From the cell containing the given text, extract its center point as (X, Y) coordinate. 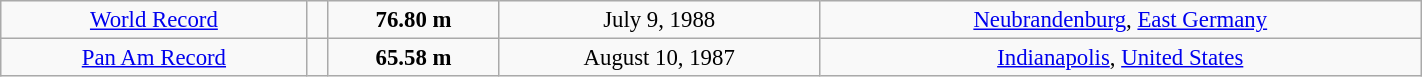
65.58 m (414, 58)
Pan Am Record (154, 58)
July 9, 1988 (659, 20)
World Record (154, 20)
Neubrandenburg, East Germany (1120, 20)
76.80 m (414, 20)
Indianapolis, United States (1120, 58)
August 10, 1987 (659, 58)
